Return the (X, Y) coordinate for the center point of the cell that contains the specified text.  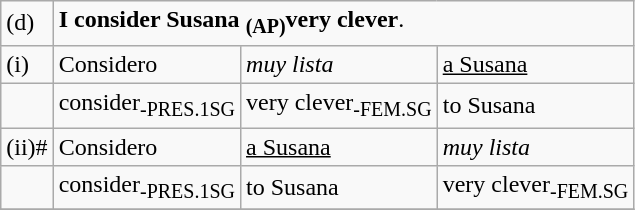
(i) (27, 64)
(d) (27, 23)
(ii)# (27, 147)
I consider Susana (AP)very clever. (344, 23)
